Return (X, Y) of the center of cell containing provided text 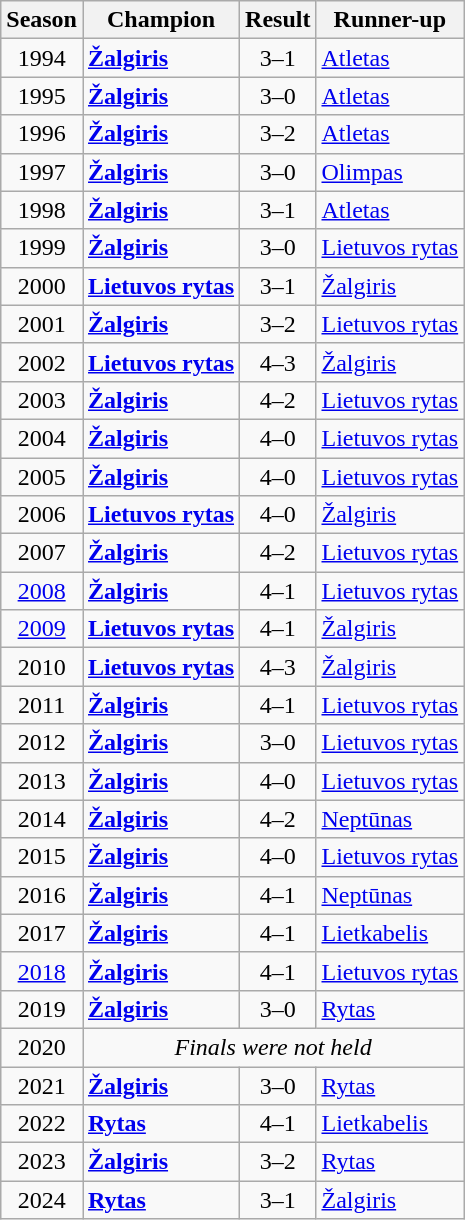
2020 (42, 1047)
1998 (42, 210)
2000 (42, 286)
Champion (160, 20)
2016 (42, 895)
Runner-up (390, 20)
2024 (42, 1200)
Finals were not held (272, 1047)
2008 (42, 591)
2007 (42, 553)
2017 (42, 933)
2009 (42, 629)
Result (278, 20)
2023 (42, 1162)
2006 (42, 515)
2018 (42, 971)
2004 (42, 438)
2021 (42, 1085)
2011 (42, 705)
1996 (42, 134)
2014 (42, 819)
2012 (42, 743)
2019 (42, 1009)
2022 (42, 1124)
2015 (42, 857)
2002 (42, 362)
Olimpas (390, 172)
2005 (42, 477)
1999 (42, 248)
1995 (42, 96)
2013 (42, 781)
2010 (42, 667)
2001 (42, 324)
1994 (42, 58)
2003 (42, 400)
Season (42, 20)
1997 (42, 172)
